Capture the cell that displays the provided text and extract its (X, Y) central coordinate. 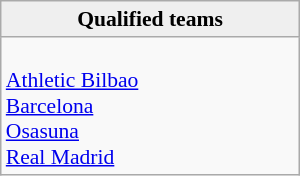
Qualified teams (150, 19)
Athletic Bilbao Barcelona Osasuna Real Madrid (150, 106)
